Find where the given text appears and provide that cell's center as [x, y] coordinate. 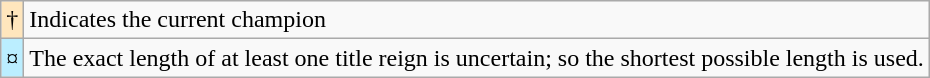
¤ [12, 58]
† [12, 20]
Indicates the current champion [477, 20]
The exact length of at least one title reign is uncertain; so the shortest possible length is used. [477, 58]
